Provide the (X, Y) coordinate of the cell's center where the given text is located.  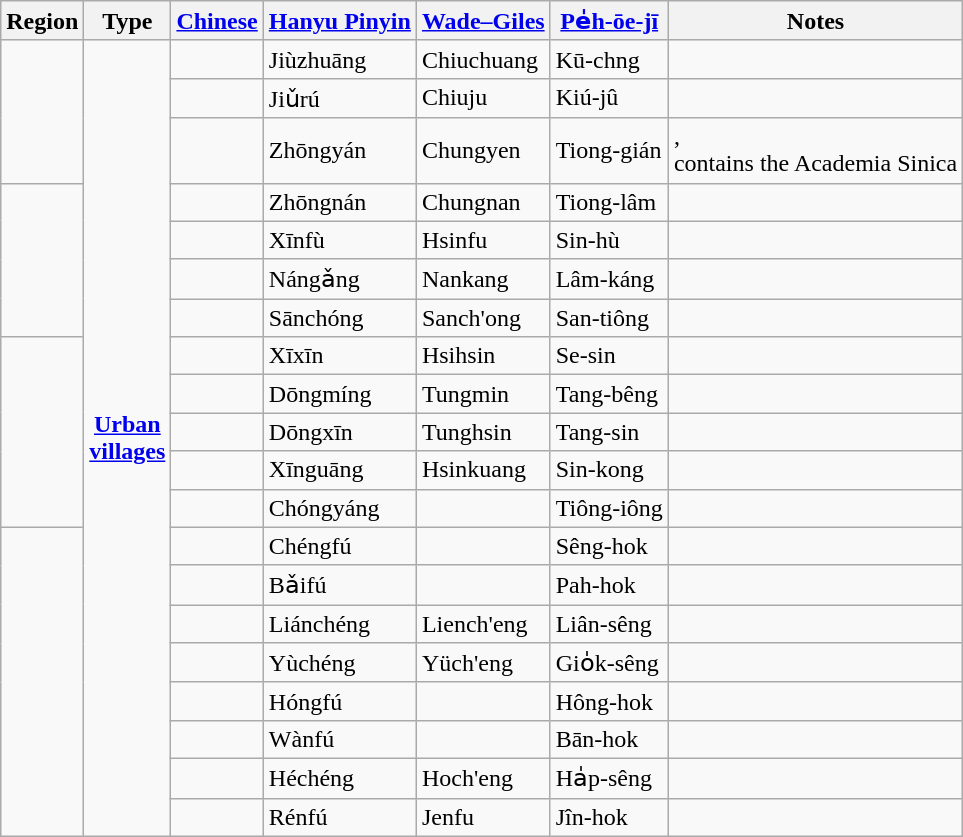
Hoch'eng (483, 778)
Ha̍p-sêng (609, 778)
Hông-hok (609, 701)
Bān-hok (609, 739)
Tang-sin (609, 432)
Tungmin (483, 394)
Yüch'eng (483, 663)
, contains the Academia Sinica (815, 150)
Pe̍h-ōe-jī (609, 21)
Jenfu (483, 817)
Sanch'ong (483, 318)
Wànfú (340, 739)
Chinese (217, 21)
Chungyen (483, 150)
Pah-hok (609, 585)
Chiuchuang (483, 59)
Chéngfú (340, 546)
Héchéng (340, 778)
Liân-sêng (609, 624)
Sin-kong (609, 470)
Hanyu Pinyin (340, 21)
Urbanvillages (128, 438)
Tunghsin (483, 432)
Chiuju (483, 98)
Jiǔrú (340, 98)
Zhōngnán (340, 202)
Kū-chng (609, 59)
Nankang (483, 279)
Dōngmíng (340, 394)
Xīxīn (340, 356)
Hóngfú (340, 701)
Sêng-hok (609, 546)
Type (128, 21)
Liench'eng (483, 624)
Yùchéng (340, 663)
Hsinfu (483, 240)
Bǎifú (340, 585)
Dōngxīn (340, 432)
San-tiông (609, 318)
Tiong-lâm (609, 202)
Gio̍k-sêng (609, 663)
Tiong-gián (609, 150)
Tang-bêng (609, 394)
Zhōngyán (340, 150)
Chungnan (483, 202)
Jîn-hok (609, 817)
Notes (815, 21)
Xīnfù (340, 240)
Se-sin (609, 356)
Wade–Giles (483, 21)
Tiông-iông (609, 508)
Kiú-jû (609, 98)
Chóngyáng (340, 508)
Jiùzhuāng (340, 59)
Hsinkuang (483, 470)
Hsihsin (483, 356)
Sānchóng (340, 318)
Liánchéng (340, 624)
Nángǎng (340, 279)
Lâm-káng (609, 279)
Rénfú (340, 817)
Xīnguāng (340, 470)
Sin-hù (609, 240)
Region (42, 21)
